Search for the cell housing the specified text and yield its [X, Y] center coordinate. 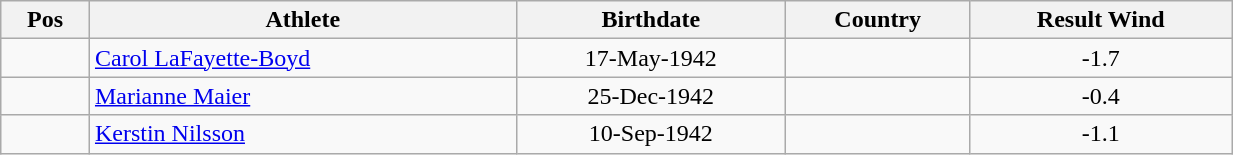
-0.4 [1101, 96]
Result Wind [1101, 20]
Athlete [302, 20]
Carol LaFayette-Boyd [302, 58]
25-Dec-1942 [651, 96]
10-Sep-1942 [651, 134]
Kerstin Nilsson [302, 134]
Pos [46, 20]
Country [878, 20]
-1.1 [1101, 134]
17-May-1942 [651, 58]
-1.7 [1101, 58]
Marianne Maier [302, 96]
Birthdate [651, 20]
